Extract the (X, Y) coordinate from the center of the cell holding the provided text.  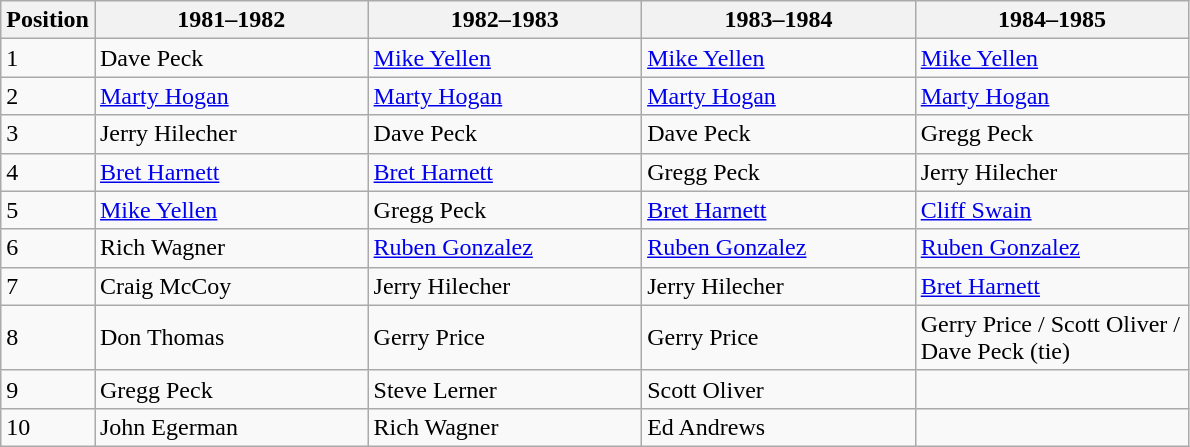
Gerry Price / Scott Oliver / Dave Peck (tie) (1052, 338)
4 (48, 172)
Don Thomas (231, 338)
6 (48, 248)
1982–1983 (505, 20)
1983–1984 (779, 20)
7 (48, 286)
2 (48, 96)
1981–1982 (231, 20)
John Egerman (231, 427)
Steve Lerner (505, 389)
1984–1985 (1052, 20)
Position (48, 20)
1 (48, 58)
8 (48, 338)
3 (48, 134)
10 (48, 427)
Cliff Swain (1052, 210)
Craig McCoy (231, 286)
Ed Andrews (779, 427)
Scott Oliver (779, 389)
9 (48, 389)
5 (48, 210)
